From the cell containing the given text, extract its center point as (X, Y) coordinate. 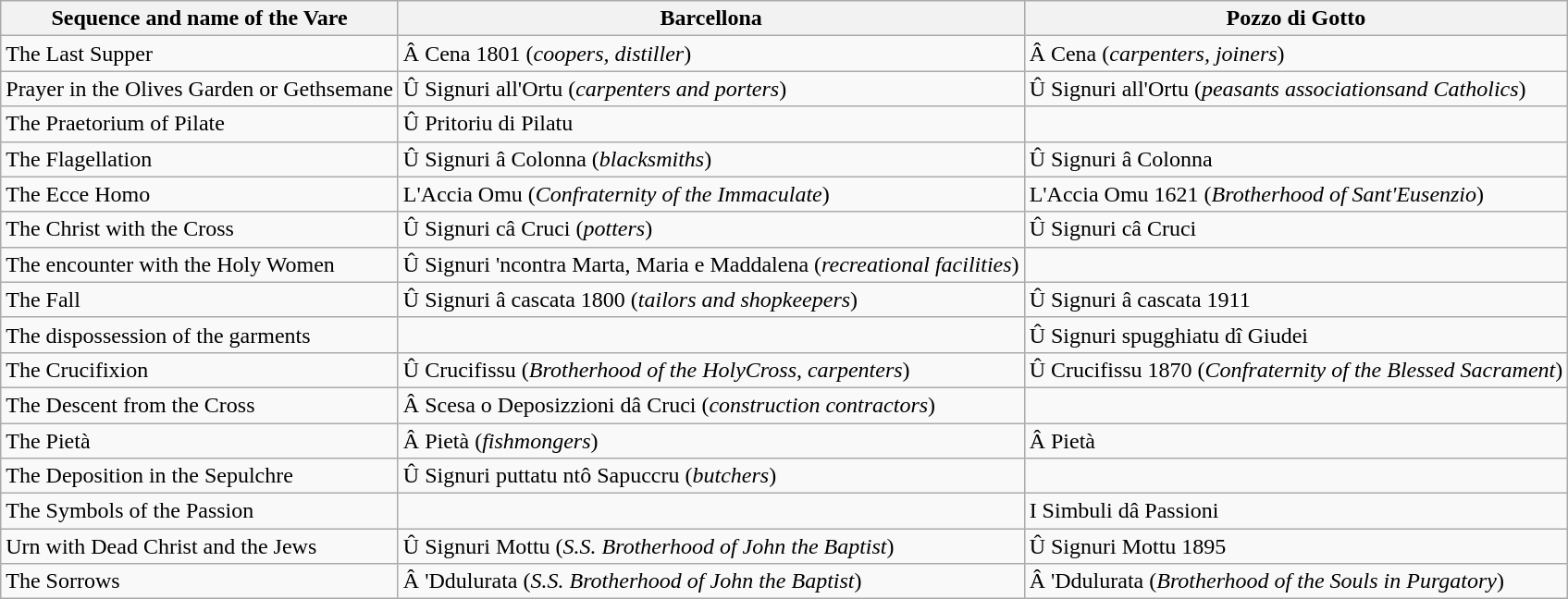
The Pietà (200, 441)
Û Crucifissu 1870 (Confraternity of the Blessed Sacrament) (1296, 370)
Â Cena 1801 (coopers, distiller) (710, 54)
L'Accia Omu 1621 (Brotherhood of Sant'Eusenzio) (1296, 194)
Û Signuri Mottu 1895 (1296, 546)
L'Accia Omu (Confraternity of the Immaculate) (710, 194)
Û Crucifissu (Brotherhood of the HolyCross, carpenters) (710, 370)
Û Pritoriu di Pilatu (710, 124)
The Crucifixion (200, 370)
The Christ with the Cross (200, 229)
Û Signuri â Colonna (blacksmiths) (710, 159)
Pozzo di Gotto (1296, 18)
The Descent from the Cross (200, 405)
I Simbuli dâ Passioni (1296, 511)
The encounter with the Holy Women (200, 264)
Â Pietà (fishmongers) (710, 441)
Û Signuri all'Ortu (carpenters and porters) (710, 89)
Â Cena (carpenters, joiners) (1296, 54)
Sequence and name of the Vare (200, 18)
The Symbols of the Passion (200, 511)
Û Signuri spugghiatu dî Giudei (1296, 335)
Urn with Dead Christ and the Jews (200, 546)
The Praetorium of Pilate (200, 124)
The Sorrows (200, 581)
Â 'Ddulurata (Brotherhood of the Souls in Purgatory) (1296, 581)
The Fall (200, 299)
Prayer in the Olives Garden or Gethsemane (200, 89)
Û Signuri â Colonna (1296, 159)
The Flagellation (200, 159)
Û Signuri câ Cruci (potters) (710, 229)
Û Signuri 'ncontra Marta, Maria e Maddalena (recreational facilities) (710, 264)
Û Signuri Mottu (S.S. Brotherhood of John the Baptist) (710, 546)
The Ecce Homo (200, 194)
Û Signuri puttatu ntô Sapuccru (butchers) (710, 476)
Â 'Ddulurata (S.S. Brotherhood of John the Baptist) (710, 581)
Û Signuri â cascata 1911 (1296, 299)
Û Signuri câ Cruci (1296, 229)
Û Signuri â cascata 1800 (tailors and shopkeepers) (710, 299)
Â Pietà (1296, 441)
The dispossession of the garments (200, 335)
The Last Supper (200, 54)
Â Scesa o Deposizzioni dâ Cruci (construction contractors) (710, 405)
Û Signuri all'Ortu (peasants associationsand Catholics) (1296, 89)
The Deposition in the Sepulchre (200, 476)
Barcellona (710, 18)
